Find where the given text appears and provide that cell's center as [X, Y] coordinate. 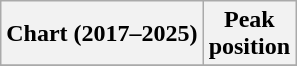
Peakposition [249, 34]
Chart (2017–2025) [102, 34]
